Provide the (X, Y) coordinate of the cell's center where the given text is located.  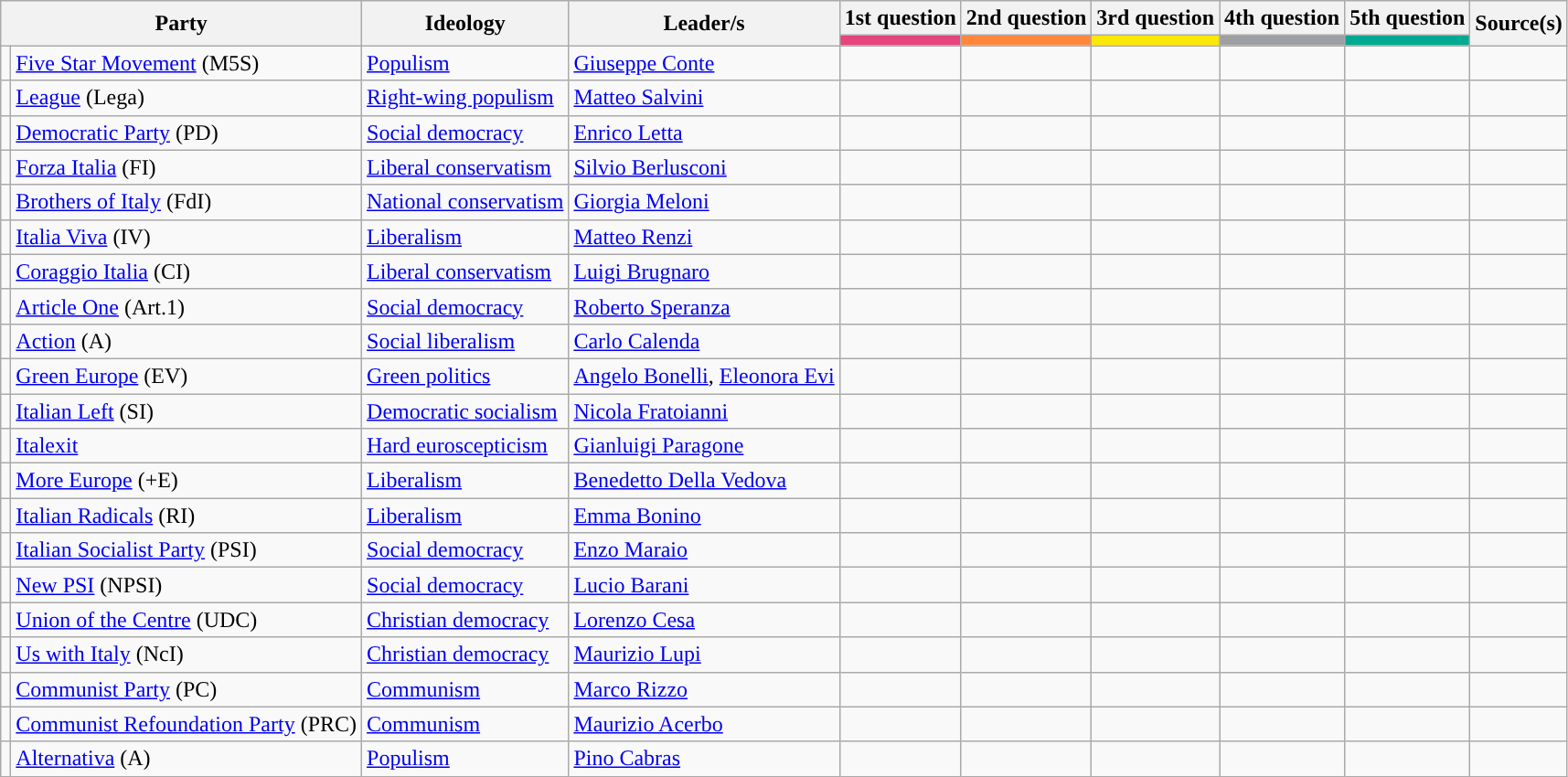
Green politics (465, 376)
Carlo Calenda (704, 341)
Leader/s (704, 24)
Enrico Letta (704, 133)
Marco Rizzo (704, 689)
More Europe (+E) (187, 481)
Luigi Brugnaro (704, 271)
Silvio Berlusconi (704, 167)
4th question (1282, 18)
Democratic socialism (465, 410)
Forza Italia (FI) (187, 167)
3rd question (1156, 18)
Green Europe (EV) (187, 376)
Democratic Party (PD) (187, 133)
Maurizio Acerbo (704, 724)
Giorgia Meloni (704, 202)
Maurizio Lupi (704, 655)
Coraggio Italia (CI) (187, 271)
Brothers of Italy (FdI) (187, 202)
Italian Socialist Party (PSI) (187, 550)
Pino Cabras (704, 759)
Italia Viva (IV) (187, 237)
1st question (900, 18)
Italexit (187, 446)
League (Lega) (187, 98)
Lorenzo Cesa (704, 620)
Italian Radicals (RI) (187, 516)
Communist Refoundation Party (PRC) (187, 724)
Angelo Bonelli, Eleonora Evi (704, 376)
National conservatism (465, 202)
2nd question (1026, 18)
Us with Italy (NcI) (187, 655)
Ideology (465, 24)
Party (181, 24)
Communist Party (PC) (187, 689)
Right-wing populism (465, 98)
Union of the Centre (UDC) (187, 620)
Matteo Salvini (704, 98)
Italian Left (SI) (187, 410)
Benedetto Della Vedova (704, 481)
Five Star Movement (M5S) (187, 63)
5th question (1408, 18)
Enzo Maraio (704, 550)
Giuseppe Conte (704, 63)
Roberto Speranza (704, 306)
Lucio Barani (704, 585)
New PSI (NPSI) (187, 585)
Nicola Fratoianni (704, 410)
Matteo Renzi (704, 237)
Alternativa (A) (187, 759)
Hard euroscepticism (465, 446)
Emma Bonino (704, 516)
Source(s) (1520, 24)
Social liberalism (465, 341)
Action (A) (187, 341)
Article One (Art.1) (187, 306)
Gianluigi Paragone (704, 446)
